Find where the given text appears and provide that cell's center as (x, y) coordinate. 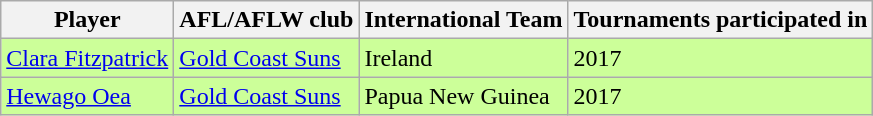
International Team (464, 20)
Clara Fitzpatrick (88, 58)
Papua New Guinea (464, 96)
AFL/AFLW club (266, 20)
Hewago Oea (88, 96)
Ireland (464, 58)
Tournaments participated in (720, 20)
Player (88, 20)
